Extract the (X, Y) coordinate from the center of the cell holding the provided text.  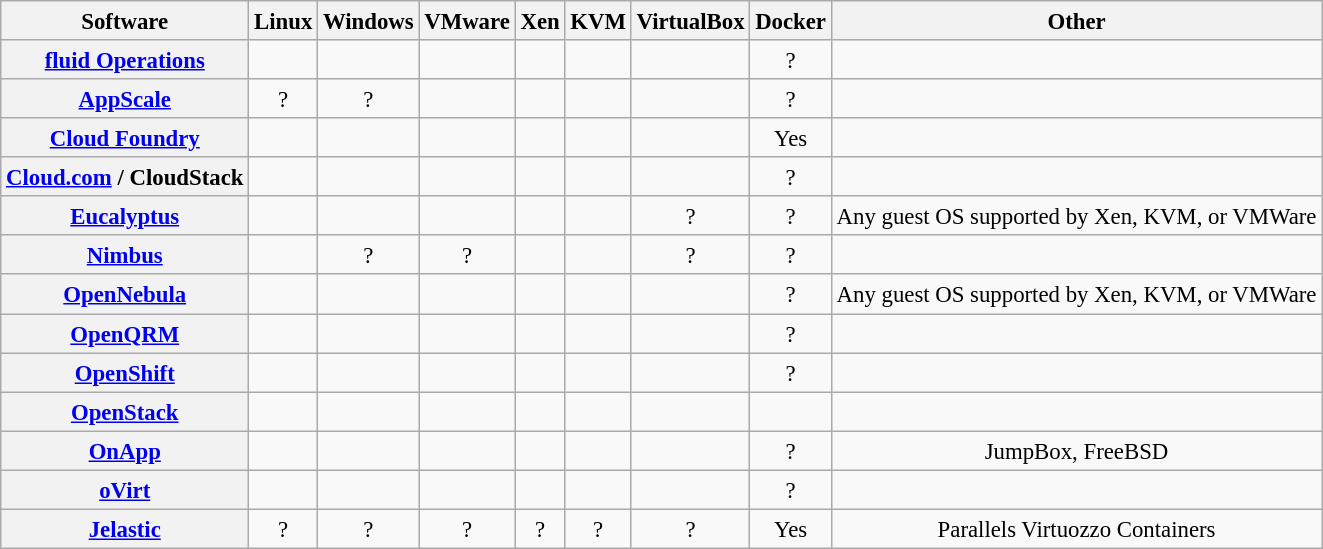
VMware (467, 20)
OpenShift (125, 372)
Cloud.com / CloudStack (125, 176)
Xen (540, 20)
Nimbus (125, 256)
Windows (368, 20)
OpenQRM (125, 334)
Software (125, 20)
fluid Operations (125, 60)
Other (1076, 20)
Linux (284, 20)
Eucalyptus (125, 216)
VirtualBox (690, 20)
JumpBox, FreeBSD (1076, 450)
OpenNebula (125, 294)
Parallels Virtuozzo Containers (1076, 528)
Jelastic (125, 528)
Docker (790, 20)
OnApp (125, 450)
AppScale (125, 98)
Cloud Foundry (125, 138)
oVirt (125, 490)
OpenStack (125, 412)
KVM (598, 20)
